Capture the cell that displays the provided text and extract its [X, Y] central coordinate. 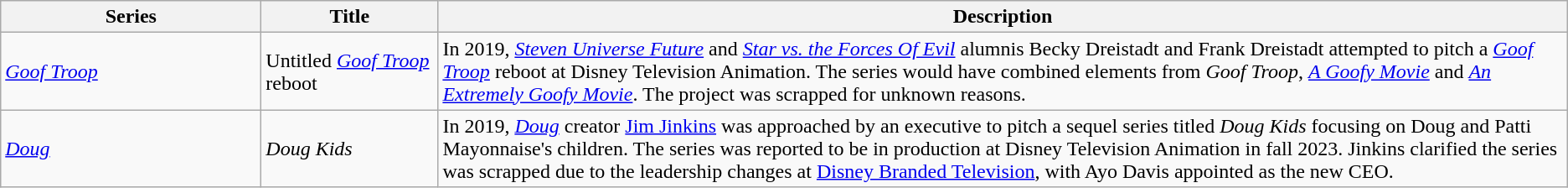
Description [1003, 17]
Series [131, 17]
Doug Kids [350, 149]
Doug [131, 149]
Goof Troop [131, 71]
Title [350, 17]
Untitled Goof Troop reboot [350, 71]
